Extract the [X, Y] coordinate from the center of the cell holding the provided text.  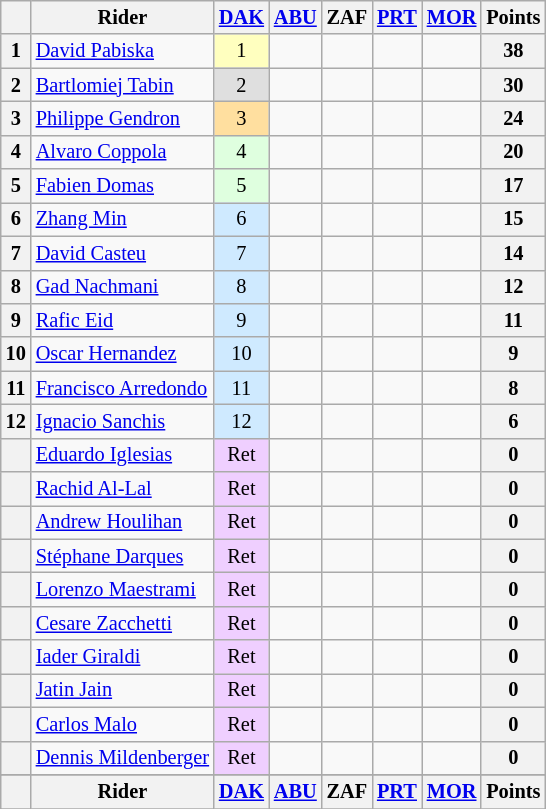
Jatin Jain [122, 690]
Fabien Domas [122, 186]
24 [513, 118]
Ignacio Sanchis [122, 421]
Rafic Eid [122, 320]
Cesare Zacchetti [122, 623]
Dennis Mildenberger [122, 758]
Carlos Malo [122, 724]
David Pabiska [122, 51]
Andrew Houlihan [122, 522]
Iader Giraldi [122, 657]
Francisco Arredondo [122, 388]
Gad Nachmani [122, 287]
15 [513, 219]
Eduardo Iglesias [122, 455]
Oscar Hernandez [122, 354]
Alvaro Coppola [122, 152]
30 [513, 85]
14 [513, 253]
Zhang Min [122, 219]
Bartlomiej Tabin [122, 85]
38 [513, 51]
Lorenzo Maestrami [122, 589]
Philippe Gendron [122, 118]
Stéphane Darques [122, 556]
Rachid Al-Lal [122, 489]
20 [513, 152]
17 [513, 186]
David Casteu [122, 253]
